Identify which cell holds the provided text, then report its [x, y] central coordinate. 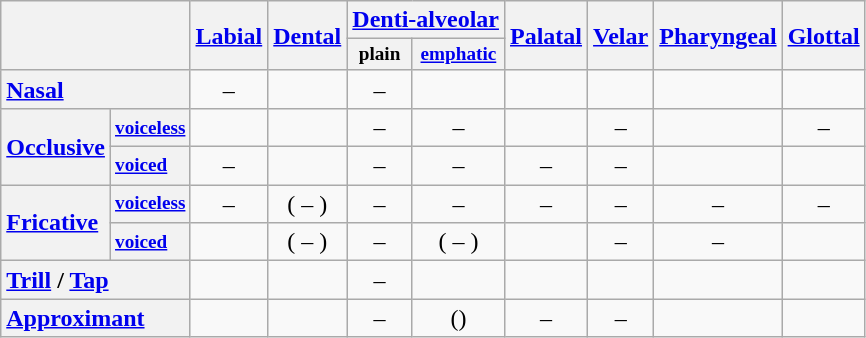
Pharyngeal [718, 36]
Occlusive [56, 147]
Approximant [96, 318]
Glottal [824, 36]
Velar [621, 36]
Nasal [96, 89]
Trill / Tap [96, 280]
plain [380, 55]
Palatal [546, 36]
Denti-alveolar [426, 20]
emphatic [458, 55]
() [458, 318]
Dental [308, 36]
Fricative [56, 223]
Labial [229, 36]
